Identify which cell holds the provided text, then report its (x, y) central coordinate. 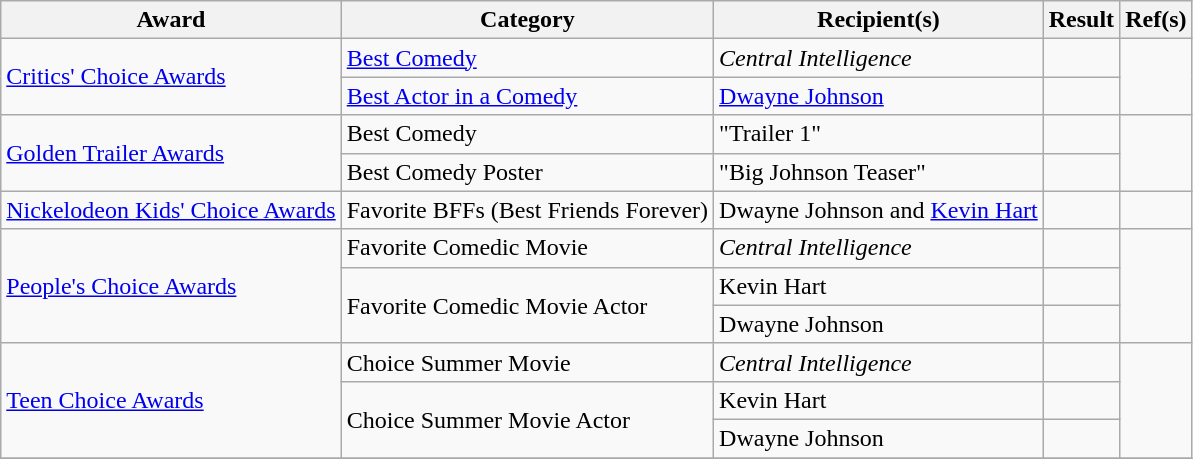
Choice Summer Movie (527, 362)
Result (1081, 20)
Best Comedy Poster (527, 172)
"Big Johnson Teaser" (879, 172)
People's Choice Awards (171, 286)
Recipient(s) (879, 20)
Choice Summer Movie Actor (527, 419)
"Trailer 1" (879, 134)
Ref(s) (1156, 20)
Category (527, 20)
Award (171, 20)
Teen Choice Awards (171, 400)
Favorite Comedic Movie Actor (527, 305)
Critics' Choice Awards (171, 77)
Golden Trailer Awards (171, 153)
Nickelodeon Kids' Choice Awards (171, 210)
Favorite Comedic Movie (527, 248)
Favorite BFFs (Best Friends Forever) (527, 210)
Dwayne Johnson and Kevin Hart (879, 210)
Best Actor in a Comedy (527, 96)
